Return the (X, Y) coordinate for the center point of the cell that contains the specified text.  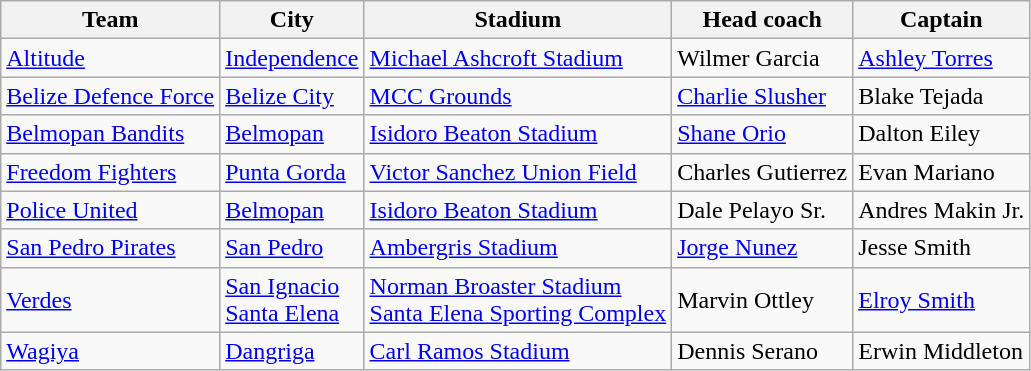
Andres Makin Jr. (942, 210)
San Pedro Pirates (110, 248)
City (292, 20)
MCC Grounds (518, 96)
Police United (110, 210)
Victor Sanchez Union Field (518, 172)
Freedom Fighters (110, 172)
Head coach (762, 20)
Belize City (292, 96)
Charlie Slusher (762, 96)
Dalton Eiley (942, 134)
Ambergris Stadium (518, 248)
Marvin Ottley (762, 300)
San Ignacio Santa Elena (292, 300)
Belmopan Bandits (110, 134)
Verdes (110, 300)
Shane Orio (762, 134)
Belize Defence Force (110, 96)
Elroy Smith (942, 300)
Dennis Serano (762, 351)
San Pedro (292, 248)
Stadium (518, 20)
Dale Pelayo Sr. (762, 210)
Altitude (110, 58)
Jesse Smith (942, 248)
Wilmer Garcia (762, 58)
Ashley Torres (942, 58)
Captain (942, 20)
Michael Ashcroft Stadium (518, 58)
Erwin Middleton (942, 351)
Jorge Nunez (762, 248)
Norman Broaster Stadium Santa Elena Sporting Complex (518, 300)
Team (110, 20)
Dangriga (292, 351)
Blake Tejada (942, 96)
Evan Mariano (942, 172)
Punta Gorda (292, 172)
Charles Gutierrez (762, 172)
Independence (292, 58)
Wagiya (110, 351)
Carl Ramos Stadium (518, 351)
